Return the (X, Y) coordinate for the center point of the cell that contains the specified text.  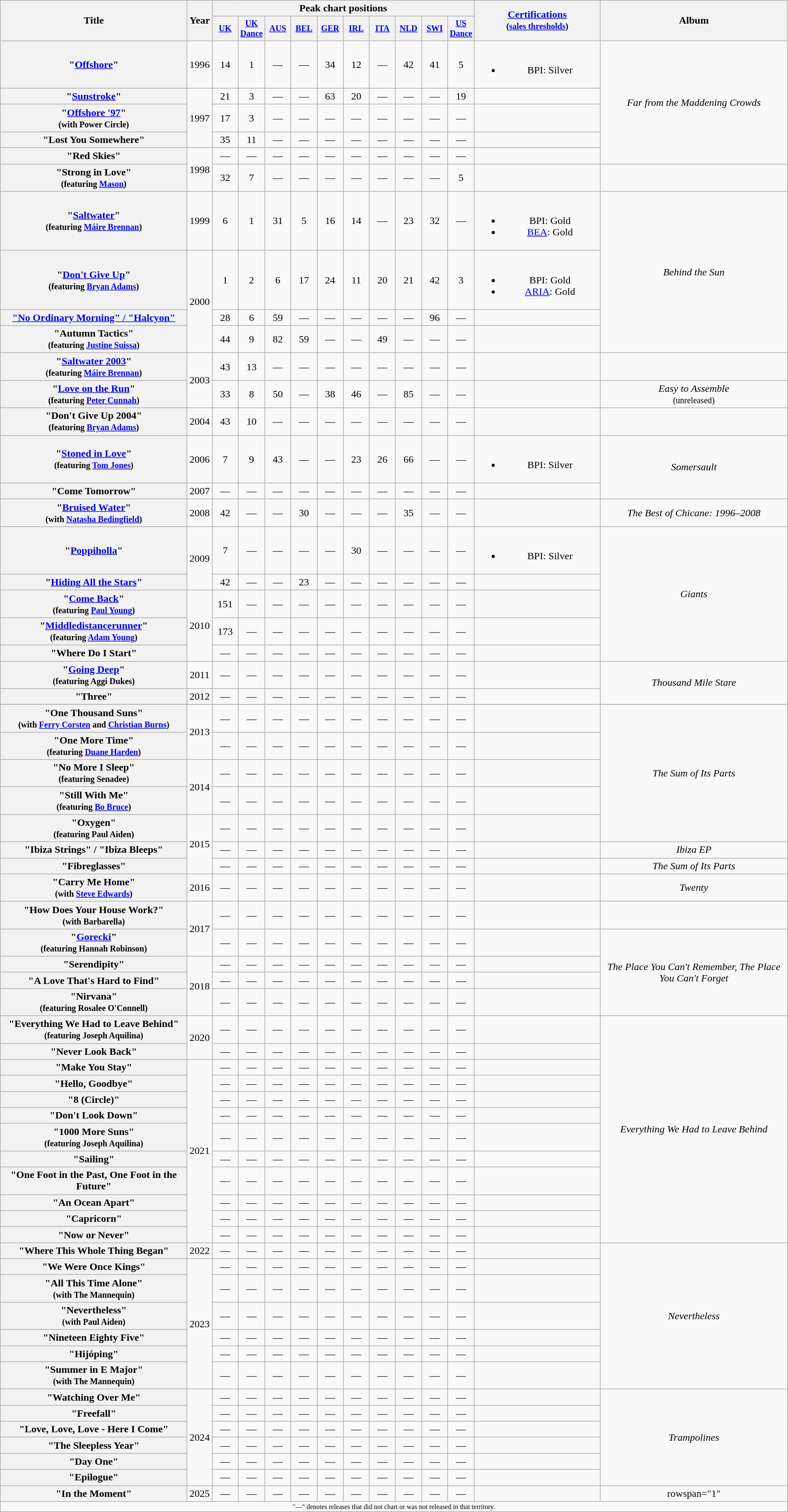
2012 (200, 697)
44 (225, 339)
2 (251, 280)
1997 (200, 118)
"No More I Sleep"(featuring Senadee) (94, 774)
"—" denotes releases that did not chart or was not released in that territory. (394, 1507)
"Don't Give Up"(featuring Bryan Adams) (94, 280)
UK (225, 29)
34 (330, 64)
Somersault (694, 467)
Album (694, 21)
26 (383, 459)
Title (94, 21)
"Freefall" (94, 1413)
"In the Moment" (94, 1493)
The Place You Can't Remember, The Place You Can't Forget (694, 972)
10 (251, 422)
"8 (Circle)" (94, 1100)
19 (461, 96)
151 (225, 604)
85 (408, 394)
2017 (200, 929)
"Don't Give Up 2004"(featuring Bryan Adams) (94, 422)
"Saltwater 2003"(featuring Máire Brennan) (94, 367)
"Strong in Love"(featuring Mason) (94, 178)
ITA (383, 29)
"One Thousand Suns"(with Ferry Corsten and Christian Burns) (94, 719)
"We Were Once Kings" (94, 1267)
2015 (200, 844)
"Summer in E Major"(with The Mannequin) (94, 1376)
"Stoned in Love"(featuring Tom Jones) (94, 459)
82 (278, 339)
50 (278, 394)
Behind the Sun (694, 272)
"Don't Look Down" (94, 1116)
31 (278, 221)
66 (408, 459)
16 (330, 221)
2009 (200, 558)
"Autumn Tactics"(featuring Justine Suissa) (94, 339)
"Capricorn" (94, 1218)
Thousand Mile Stare (694, 683)
"Hijóping" (94, 1354)
Ibiza EP (694, 850)
96 (434, 318)
"Offshore '97"(with Power Circle) (94, 118)
"Day One" (94, 1461)
38 (330, 394)
12 (356, 64)
2000 (200, 302)
2020 (200, 1038)
"Everything We Had to Leave Behind" (featuring Joseph Aquilina) (94, 1030)
"Carry Me Home"(with Steve Edwards) (94, 887)
"Sunstroke" (94, 96)
"Red Skies" (94, 156)
BEL (304, 29)
"Going Deep"(featuring Aggi Dukes) (94, 675)
"Love on the Run"(featuring Peter Cunnah) (94, 394)
"Serendipity" (94, 964)
"Fibreglasses" (94, 866)
"Poppiholla" (94, 550)
"Lost You Somewhere" (94, 140)
"Gorecki"(featuring Hannah Robinson) (94, 942)
2021 (200, 1151)
2022 (200, 1251)
2006 (200, 459)
2008 (200, 513)
"Three" (94, 697)
"Hiding All the Stars" (94, 582)
"Nineteen Eighty Five" (94, 1338)
BPI: GoldBEA: Gold (537, 221)
"No Ordinary Morning" / "Halcyon" (94, 318)
173 (225, 631)
2013 (200, 732)
1996 (200, 64)
1998 (200, 170)
IRL (356, 29)
Peak chart positions (343, 8)
"Offshore" (94, 64)
UKDance (251, 29)
8 (251, 394)
"1000 More Suns" (featuring Joseph Aquilina) (94, 1137)
"Watching Over Me" (94, 1397)
GER (330, 29)
2003 (200, 380)
Giants (694, 594)
"Bruised Water"(with Natasha Bedingfield) (94, 513)
Easy to Assemble(unreleased) (694, 394)
63 (330, 96)
"Make You Stay" (94, 1067)
Nevertheless (694, 1316)
28 (225, 318)
2023 (200, 1323)
2024 (200, 1437)
"Sailing" (94, 1159)
24 (330, 280)
13 (251, 367)
"One More Time"(featuring Duane Harden) (94, 746)
"Love, Love, Love - Here I Come" (94, 1429)
"One Foot in the Past, One Foot in the Future" (94, 1181)
NLD (408, 29)
"Oxygen"(featuring Paul Aiden) (94, 828)
2011 (200, 675)
The Best of Chicane: 1996–2008 (694, 513)
"Saltwater"(featuring Máire Brennan) (94, 221)
AUS (278, 29)
"A Love That's Hard to Find" (94, 980)
2007 (200, 491)
33 (225, 394)
"Now or Never" (94, 1234)
"Middledistancerunner"(featuring Adam Young) (94, 631)
"Come Tomorrow" (94, 491)
"An Ocean Apart" (94, 1202)
Far from the Maddening Crowds (694, 102)
2025 (200, 1493)
"Where Do I Start" (94, 653)
Trampolines (694, 1437)
2014 (200, 787)
2010 (200, 625)
Twenty (694, 887)
Year (200, 21)
"How Does Your House Work?" (with Barbarella) (94, 915)
"Epilogue" (94, 1477)
"Still With Me"(featuring Bo Bruce) (94, 800)
41 (434, 64)
1999 (200, 221)
"Nevertheless"(with Paul Aiden) (94, 1316)
2016 (200, 887)
"Come Back"(featuring Paul Young) (94, 604)
49 (383, 339)
Certifications(sales thresholds) (537, 21)
"Ibiza Strings" / "Ibiza Bleeps" (94, 850)
US Dance (461, 29)
Everything We Had to Leave Behind (694, 1129)
"Hello, Goodbye" (94, 1083)
"Where This Whole Thing Began" (94, 1251)
"The Sleepless Year" (94, 1445)
"All This Time Alone"(with The Mannequin) (94, 1288)
BPI: GoldARIA: Gold (537, 280)
"Never Look Back" (94, 1051)
2004 (200, 422)
SWI (434, 29)
"Nirvana"(featuring Rosalee O'Connell) (94, 1002)
rowspan="1" (694, 1493)
46 (356, 394)
2018 (200, 986)
